Return [X, Y] of the center of cell containing provided text 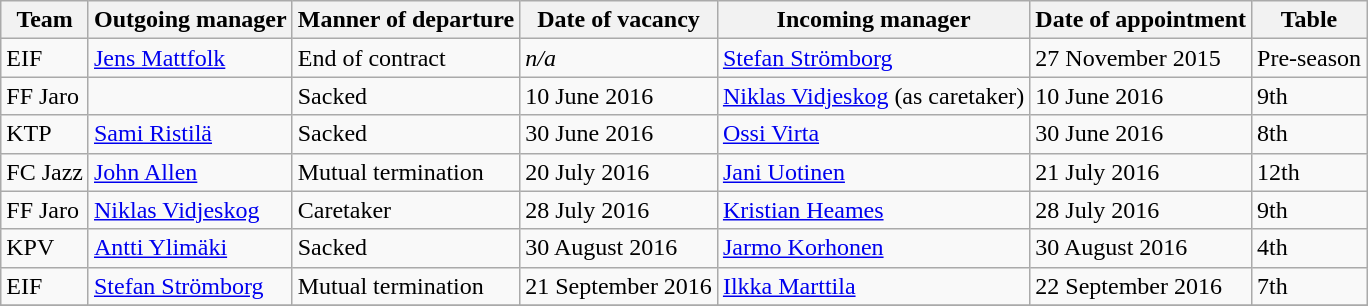
12th [1310, 172]
Incoming manager [873, 20]
End of contract [406, 58]
Date of appointment [1141, 20]
Date of vacancy [619, 20]
27 November 2015 [1141, 58]
Table [1310, 20]
Jarmo Korhonen [873, 248]
John Allen [190, 172]
Niklas Vidjeskog [190, 210]
FC Jazz [45, 172]
Outgoing manager [190, 20]
22 September 2016 [1141, 286]
20 July 2016 [619, 172]
4th [1310, 248]
KPV [45, 248]
Jani Uotinen [873, 172]
7th [1310, 286]
KTP [45, 134]
Ossi Virta [873, 134]
n/a [619, 58]
Jens Mattfolk [190, 58]
Antti Ylimäki [190, 248]
Manner of departure [406, 20]
8th [1310, 134]
Caretaker [406, 210]
Sami Ristilä [190, 134]
Niklas Vidjeskog (as caretaker) [873, 96]
Pre-season [1310, 58]
21 July 2016 [1141, 172]
Kristian Heames [873, 210]
Team [45, 20]
Ilkka Marttila [873, 286]
21 September 2016 [619, 286]
